Detect which cell encompasses the target text, then output its (x, y) center coordinate. 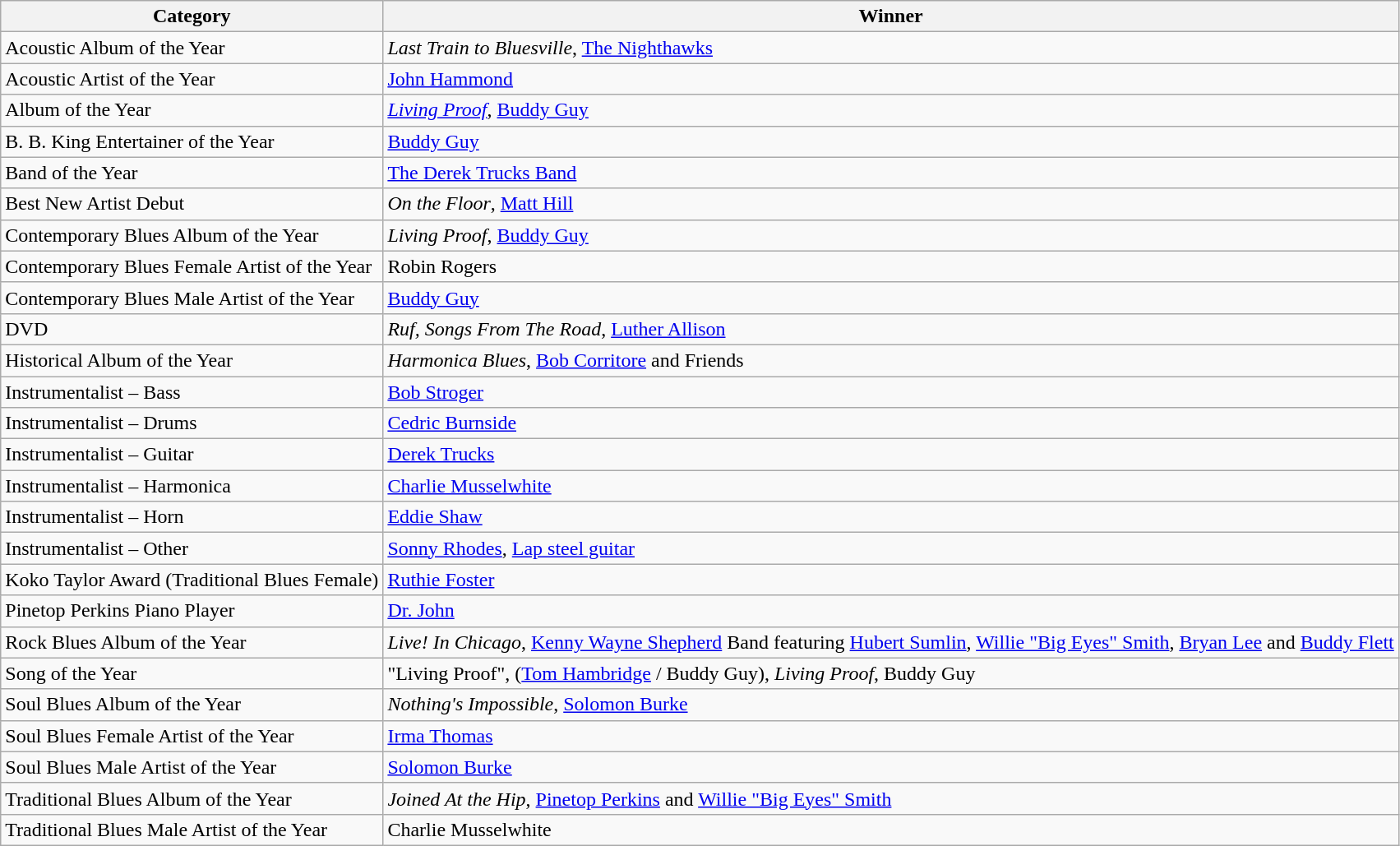
Eddie Shaw (891, 517)
Nothing's Impossible, Solomon Burke (891, 705)
Historical Album of the Year (192, 360)
Irma Thomas (891, 736)
Solomon Burke (891, 767)
B. B. King Entertainer of the Year (192, 141)
Album of the Year (192, 110)
Song of the Year (192, 673)
Instrumentalist – Drums (192, 423)
Sonny Rhodes, Lap steel guitar (891, 548)
Acoustic Album of the Year (192, 48)
Band of the Year (192, 173)
Winner (891, 16)
Contemporary Blues Male Artist of the Year (192, 298)
Joined At the Hip, Pinetop Perkins and Willie "Big Eyes" Smith (891, 798)
Robin Rogers (891, 266)
DVD (192, 329)
Harmonica Blues, Bob Corritore and Friends (891, 360)
Bob Stroger (891, 392)
Derek Trucks (891, 455)
Instrumentalist – Other (192, 548)
Koko Taylor Award (Traditional Blues Female) (192, 580)
Instrumentalist – Guitar (192, 455)
Pinetop Perkins Piano Player (192, 611)
Instrumentalist – Harmonica (192, 486)
Last Train to Bluesville, The Nighthawks (891, 48)
Soul Blues Male Artist of the Year (192, 767)
Contemporary Blues Female Artist of the Year (192, 266)
Ruf, Songs From The Road, Luther Allison (891, 329)
Ruthie Foster (891, 580)
Soul Blues Album of the Year (192, 705)
Instrumentalist – Bass (192, 392)
Cedric Burnside (891, 423)
Traditional Blues Male Artist of the Year (192, 830)
Rock Blues Album of the Year (192, 642)
Live! In Chicago, Kenny Wayne Shepherd Band featuring Hubert Sumlin, Willie "Big Eyes" Smith, Bryan Lee and Buddy Flett (891, 642)
Category (192, 16)
"Living Proof", (Tom Hambridge / Buddy Guy), Living Proof, Buddy Guy (891, 673)
On the Floor, Matt Hill (891, 204)
Dr. John (891, 611)
John Hammond (891, 79)
Traditional Blues Album of the Year (192, 798)
The Derek Trucks Band (891, 173)
Best New Artist Debut (192, 204)
Soul Blues Female Artist of the Year (192, 736)
Instrumentalist – Horn (192, 517)
Acoustic Artist of the Year (192, 79)
Contemporary Blues Album of the Year (192, 235)
